Pinpoint the cell where the given text exists, returning its (X, Y) midpoint coordinate. 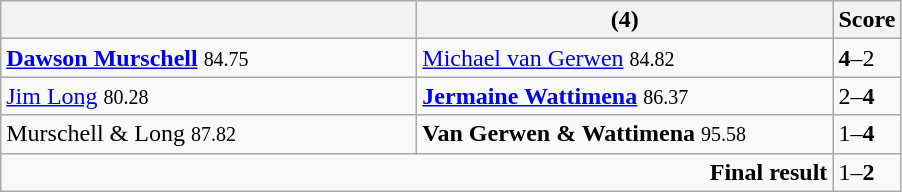
Michael van Gerwen 84.82 (625, 58)
Van Gerwen & Wattimena 95.58 (625, 134)
1–2 (867, 172)
1–4 (867, 134)
2–4 (867, 96)
Murschell & Long 87.82 (209, 134)
Jim Long 80.28 (209, 96)
Dawson Murschell 84.75 (209, 58)
Jermaine Wattimena 86.37 (625, 96)
Final result (417, 172)
(4) (625, 20)
4–2 (867, 58)
Score (867, 20)
